Search for the cell housing the specified text and yield its [x, y] center coordinate. 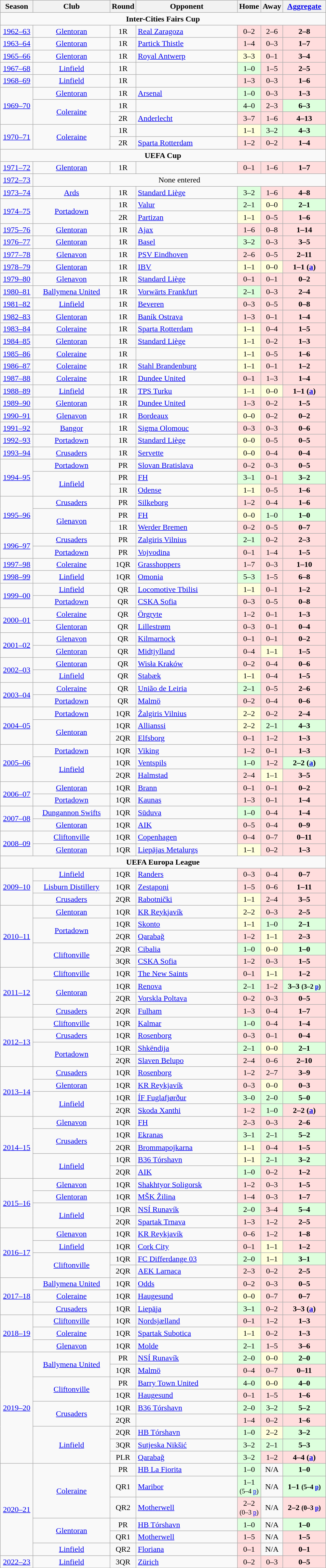
Silkeborg [187, 502]
Kaunas [187, 800]
Zalgiris Vilnius [187, 539]
MŠK Žilina [187, 1197]
Nordsjælland [187, 1321]
2005–06 [17, 763]
5–4 [305, 1209]
1982–83 [17, 316]
Odds [187, 1284]
Halmstad [187, 775]
Skonto [187, 924]
3–3 [249, 56]
UEFA Cup [163, 155]
2018–19 [17, 1333]
Vojvodina [187, 552]
2–11 [305, 254]
1–14 [305, 230]
1994–95 [17, 478]
Liepāja [187, 1308]
1990–91 [17, 416]
4–13 [305, 118]
2011–12 [17, 992]
Valur [187, 205]
1983–84 [17, 329]
1978–79 [17, 267]
1–10 [305, 565]
2007–08 [17, 819]
HB La Fiorita [187, 1470]
Ajax [187, 230]
1989–90 [17, 403]
2008–09 [17, 843]
TPS Turku [187, 391]
1985–86 [17, 353]
Spartak Subotica [187, 1333]
2003–04 [17, 695]
2002–03 [17, 670]
Ekranas [187, 1135]
2014–15 [17, 1147]
1973–74 [17, 193]
2004–05 [17, 726]
Ards [72, 193]
1997–98 [17, 565]
1969–70 [17, 106]
Vorskla Poltava [187, 999]
1–11 [305, 887]
Midtjylland [187, 651]
Lisburn Distillery [72, 887]
Cork City [187, 1246]
Stabæk [187, 676]
Renova [187, 986]
3–0 [249, 1098]
Bordeaux [187, 416]
Wisła Kraków [187, 664]
Inter-Cities Fairs Cup [163, 19]
Omonia [187, 577]
Club [72, 7]
Opponent [187, 7]
1–8 [305, 1234]
Servette [187, 453]
1975–76 [17, 230]
Partizan [187, 217]
1986–87 [17, 366]
Örgryte [187, 614]
Allianssi [187, 726]
3–3 (3–2 p) [305, 986]
The New Saints [187, 974]
6–3 [305, 106]
Stahl Brandenburg [187, 366]
1999–00 [17, 596]
1987–88 [17, 379]
Zürich [187, 1561]
Baník Ostrava [187, 316]
Lillestrøm [187, 626]
2019–20 [17, 1408]
0–9 [305, 825]
Odense [187, 490]
AEK Larnaca [187, 1271]
1962–63 [17, 31]
Randers [187, 874]
2020–21 [17, 1509]
ÍF Fuglafjørður [187, 1098]
1981–82 [17, 304]
2009–10 [17, 887]
6–8 [305, 577]
2010–11 [17, 936]
4–4 (a) [305, 1457]
2016–17 [17, 1253]
Elfsborg [187, 738]
Fulham [187, 1011]
None entered [180, 180]
Skoda Xanthi [187, 1110]
2017–18 [17, 1296]
1993–94 [17, 453]
2013–14 [17, 1091]
PLR [123, 1457]
Kilmarnock [187, 639]
Shakhtyor Soligorsk [187, 1185]
1998–99 [17, 577]
Molde [187, 1346]
1976–77 [17, 242]
Werder Bremen [187, 527]
Zestaponi [187, 887]
Cibalia [187, 949]
Slaven Belupo [187, 1060]
2000–01 [17, 620]
Brommapojkarna [187, 1147]
Locomotive Tbilisi [187, 589]
5–0 [305, 1098]
Away [272, 7]
1979–80 [17, 279]
1995–96 [17, 515]
Beveren [187, 304]
1992–93 [17, 440]
2006–07 [17, 794]
Brann [187, 788]
2–8 [305, 31]
1996–97 [17, 546]
Bangor [72, 428]
2–7 [272, 1073]
Maribor [187, 1486]
2022–23 [17, 1561]
Home [249, 7]
1965–66 [17, 56]
1972–73 [17, 180]
FC Differdange 03 [187, 1259]
Dungannon Swifts [72, 813]
Žalgiris Vilnius [187, 713]
Sutjeska Nikšić [187, 1445]
Sūduva [187, 813]
PSV Eindhoven [187, 254]
1970–71 [17, 137]
Kalmar [187, 1023]
3–6 [305, 1346]
União de Leiria [187, 688]
Real Zaragoza [187, 31]
1988–89 [17, 391]
1967–68 [17, 68]
Aggregate [305, 7]
Season [17, 7]
UEFA Europa League [163, 862]
1984–85 [17, 341]
Ventspils [187, 763]
1977–78 [17, 254]
Shkëndija [187, 1048]
3–9 [305, 1073]
2012–13 [17, 1042]
4–8 [305, 193]
2001–02 [17, 645]
Slovan Bratislava [187, 465]
3–7 [249, 118]
3–3 (a) [305, 1308]
Floriana [187, 1549]
Grasshoppers [187, 565]
Spartak Trnava [187, 1222]
Barry Town United [187, 1383]
1968–69 [17, 81]
Copenhagen [187, 837]
Sigma Olomouc [187, 428]
Basel [187, 242]
Round [123, 7]
1971–72 [17, 168]
Anderlecht [187, 118]
Liepājas Metalurgs [187, 850]
2–10 [305, 1060]
Arsenal [187, 93]
1980–81 [17, 292]
IBV [187, 267]
1991–92 [17, 428]
1963–64 [17, 44]
Royal Antwerp [187, 56]
Viking [187, 750]
2015–16 [17, 1203]
Rabotnički [187, 899]
Vorwärts Frankfurt [187, 292]
1974–75 [17, 211]
Partick Thistle [187, 44]
